Identify which cell holds the provided text, then report its [X, Y] central coordinate. 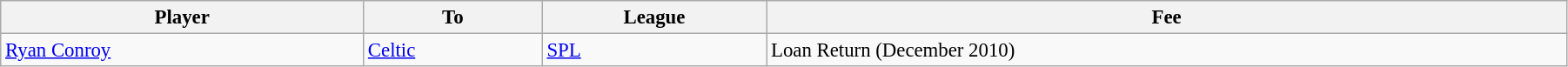
League [654, 17]
Fee [1167, 17]
SPL [654, 50]
Ryan Conroy [183, 50]
Player [183, 17]
Loan Return (December 2010) [1167, 50]
Celtic [453, 50]
To [453, 17]
